Output the (X, Y) coordinate of the center of the cell containing the given text.  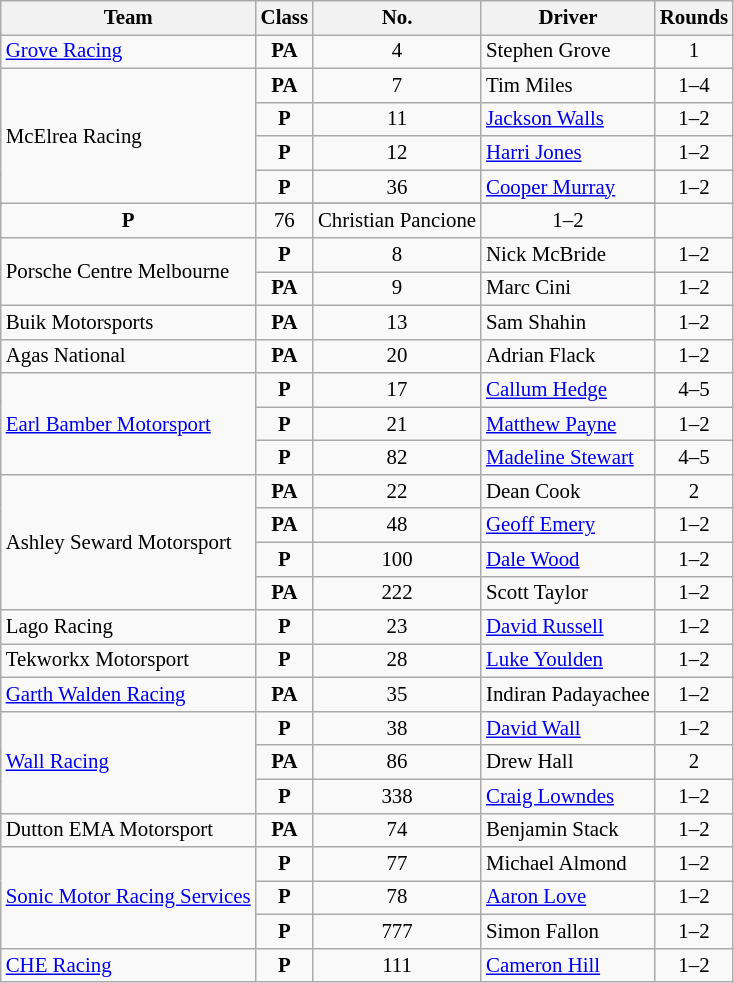
Dean Cook (568, 491)
Porsche Centre Melbourne (128, 272)
No. (397, 18)
Indiran Padayachee (568, 695)
Scott Taylor (568, 593)
100 (397, 559)
Simon Fallon (568, 931)
Drew Hall (568, 762)
Marc Cini (568, 288)
CHE Racing (128, 965)
Wall Racing (128, 762)
13 (397, 322)
35 (397, 695)
Christian Pancione (397, 221)
Garth Walden Racing (128, 695)
Tim Miles (568, 85)
Callum Hedge (568, 390)
McElrea Racing (128, 136)
111 (397, 965)
Aaron Love (568, 898)
77 (397, 864)
Grove Racing (128, 51)
36 (397, 187)
Driver (568, 18)
Harri Jones (568, 153)
7 (397, 85)
Michael Almond (568, 864)
28 (397, 661)
David Russell (568, 627)
12 (397, 153)
Stephen Grove (568, 51)
Tekworkx Motorsport (128, 661)
22 (397, 491)
11 (397, 119)
Class (284, 18)
4 (397, 51)
38 (397, 728)
76 (284, 221)
Sonic Motor Racing Services (128, 898)
1 (694, 51)
222 (397, 593)
Adrian Flack (568, 356)
Geoff Emery (568, 525)
9 (397, 288)
David Wall (568, 728)
Ashley Seward Motorsport (128, 542)
Madeline Stewart (568, 458)
338 (397, 796)
1–4 (694, 85)
Cameron Hill (568, 965)
Lago Racing (128, 627)
Matthew Payne (568, 424)
17 (397, 390)
23 (397, 627)
20 (397, 356)
Team (128, 18)
Dale Wood (568, 559)
Buik Motorsports (128, 322)
777 (397, 931)
Jackson Walls (568, 119)
48 (397, 525)
Agas National (128, 356)
Rounds (694, 18)
Sam Shahin (568, 322)
Luke Youlden (568, 661)
86 (397, 762)
Benjamin Stack (568, 830)
8 (397, 255)
21 (397, 424)
Dutton EMA Motorsport (128, 830)
74 (397, 830)
82 (397, 458)
78 (397, 898)
Nick McBride (568, 255)
Cooper Murray (568, 187)
Craig Lowndes (568, 796)
Earl Bamber Motorsport (128, 424)
